Return the [x, y] coordinate for the center point of the cell that contains the specified text.  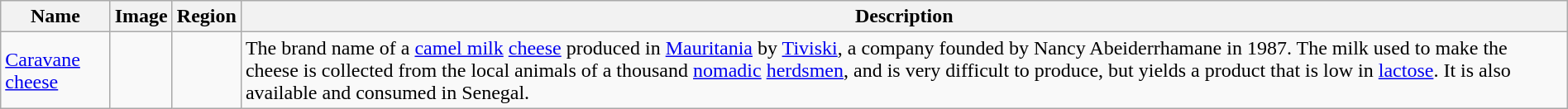
Name [55, 17]
Caravane cheese [55, 70]
Region [207, 17]
Image [141, 17]
Description [904, 17]
